Return the [x, y] coordinate for the center point of the cell that contains the specified text.  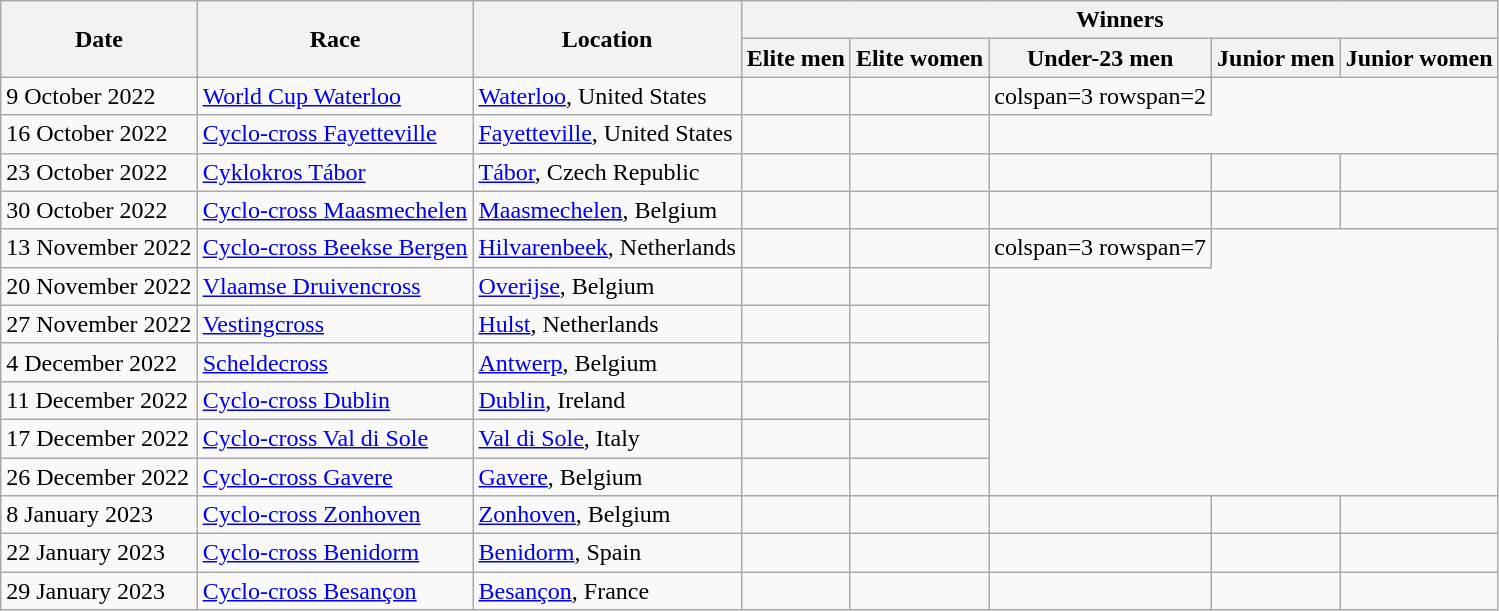
29 January 2023 [99, 591]
Cyclo-cross Gavere [335, 477]
World Cup Waterloo [335, 96]
Overijse, Belgium [607, 286]
Hilvarenbeek, Netherlands [607, 248]
Scheldecross [335, 362]
Waterloo, United States [607, 96]
23 October 2022 [99, 172]
26 December 2022 [99, 477]
Cyclo-cross Benidorm [335, 553]
Gavere, Belgium [607, 477]
Cyclo-cross Val di Sole [335, 438]
Dublin, Ireland [607, 400]
Date [99, 39]
Antwerp, Belgium [607, 362]
Vlaamse Druivencross [335, 286]
Cyklokros Tábor [335, 172]
Cyclo-cross Dublin [335, 400]
16 October 2022 [99, 134]
Cyclo-cross Fayetteville [335, 134]
Benidorm, Spain [607, 553]
Cyclo-cross Maasmechelen [335, 210]
colspan=3 rowspan=2 [1100, 96]
Zonhoven, Belgium [607, 515]
Elite women [919, 58]
Tábor, Czech Republic [607, 172]
4 December 2022 [99, 362]
Cyclo-cross Zonhoven [335, 515]
Maasmechelen, Belgium [607, 210]
Under-23 men [1100, 58]
Cyclo-cross Besançon [335, 591]
Hulst, Netherlands [607, 324]
11 December 2022 [99, 400]
8 January 2023 [99, 515]
Val di Sole, Italy [607, 438]
Race [335, 39]
Besançon, France [607, 591]
Junior men [1276, 58]
Location [607, 39]
20 November 2022 [99, 286]
Winners [1120, 20]
27 November 2022 [99, 324]
9 October 2022 [99, 96]
colspan=3 rowspan=7 [1100, 248]
Fayetteville, United States [607, 134]
30 October 2022 [99, 210]
Junior women [1419, 58]
17 December 2022 [99, 438]
Elite men [796, 58]
13 November 2022 [99, 248]
22 January 2023 [99, 553]
Vestingcross [335, 324]
Cyclo-cross Beekse Bergen [335, 248]
